Detect which cell encompasses the target text, then output its [X, Y] center coordinate. 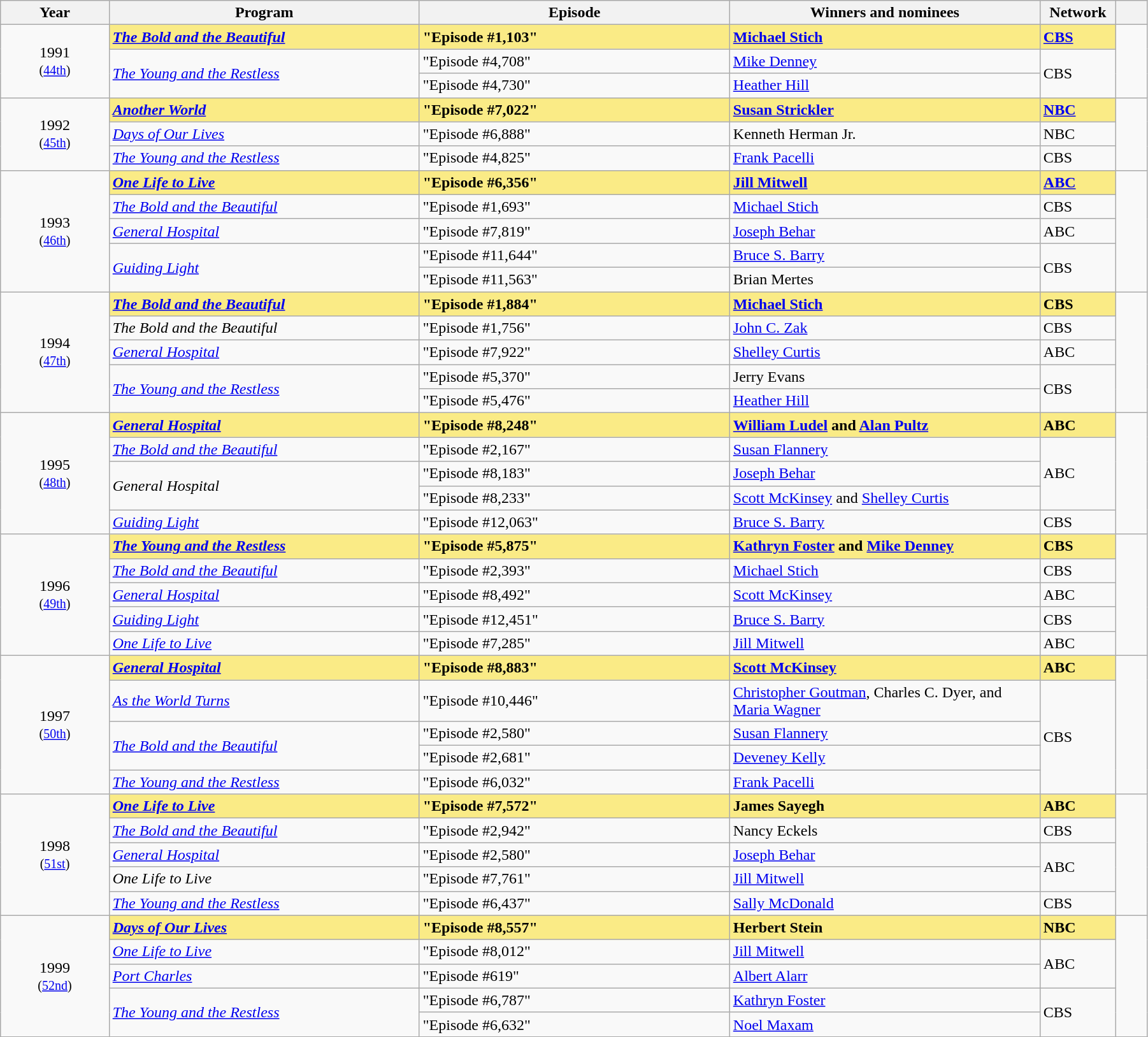
Mike Denney [884, 61]
"Episode #6,032" [575, 782]
"Episode #1,103" [575, 37]
Brian Mertes [884, 279]
1998(51st) [55, 855]
"Episode #8,012" [575, 952]
"Episode #5,370" [575, 377]
1996(49th) [55, 595]
"Episode #10,446" [575, 700]
1999(52nd) [55, 976]
Program [264, 13]
"Episode #1,693" [575, 207]
"Episode #5,476" [575, 401]
"Episode #7,922" [575, 352]
"Episode #8,492" [575, 595]
"Episode #7,022" [575, 110]
Kathryn Foster and Mike Denney [884, 546]
Sally McDonald [884, 903]
"Episode #7,285" [575, 643]
1992(45th) [55, 134]
Kenneth Herman Jr. [884, 134]
Deveney Kelly [884, 758]
"Episode #7,761" [575, 879]
Herbert Stein [884, 927]
"Episode #7,819" [575, 231]
Port Charles [264, 976]
1991(44th) [55, 61]
1997(50th) [55, 724]
Shelley Curtis [884, 352]
"Episode #6,888" [575, 134]
Susan Strickler [884, 110]
"Episode #12,063" [575, 522]
"Episode #6,632" [575, 1024]
"Episode #7,572" [575, 806]
"Episode #6,787" [575, 1000]
Another World [264, 110]
Nancy Eckels [884, 830]
James Sayegh [884, 806]
John C. Zak [884, 328]
Episode [575, 13]
"Episode #8,883" [575, 667]
1995(48th) [55, 474]
As the World Turns [264, 700]
1994(47th) [55, 352]
William Ludel and Alan Pultz [884, 425]
"Episode #6,437" [575, 903]
"Episode #11,563" [575, 279]
1993(46th) [55, 231]
"Episode #2,681" [575, 758]
Network [1078, 13]
Jerry Evans [884, 377]
"Episode #2,167" [575, 449]
"Episode #6,356" [575, 182]
Christopher Goutman, Charles C. Dyer, and Maria Wagner [884, 700]
Noel Maxam [884, 1024]
"Episode #5,875" [575, 546]
Albert Alarr [884, 976]
"Episode #1,884" [575, 304]
"Episode #619" [575, 976]
Winners and nominees [884, 13]
"Episode #8,248" [575, 425]
"Episode #2,393" [575, 570]
"Episode #11,644" [575, 255]
"Episode #8,183" [575, 474]
"Episode #8,557" [575, 927]
Year [55, 13]
"Episode #12,451" [575, 619]
"Episode #4,730" [575, 85]
"Episode #8,233" [575, 498]
Kathryn Foster [884, 1000]
"Episode #4,825" [575, 158]
"Episode #1,756" [575, 328]
"Episode #4,708" [575, 61]
"Episode #2,942" [575, 830]
Scott McKinsey and Shelley Curtis [884, 498]
